Return [x, y] of the center of cell containing provided text 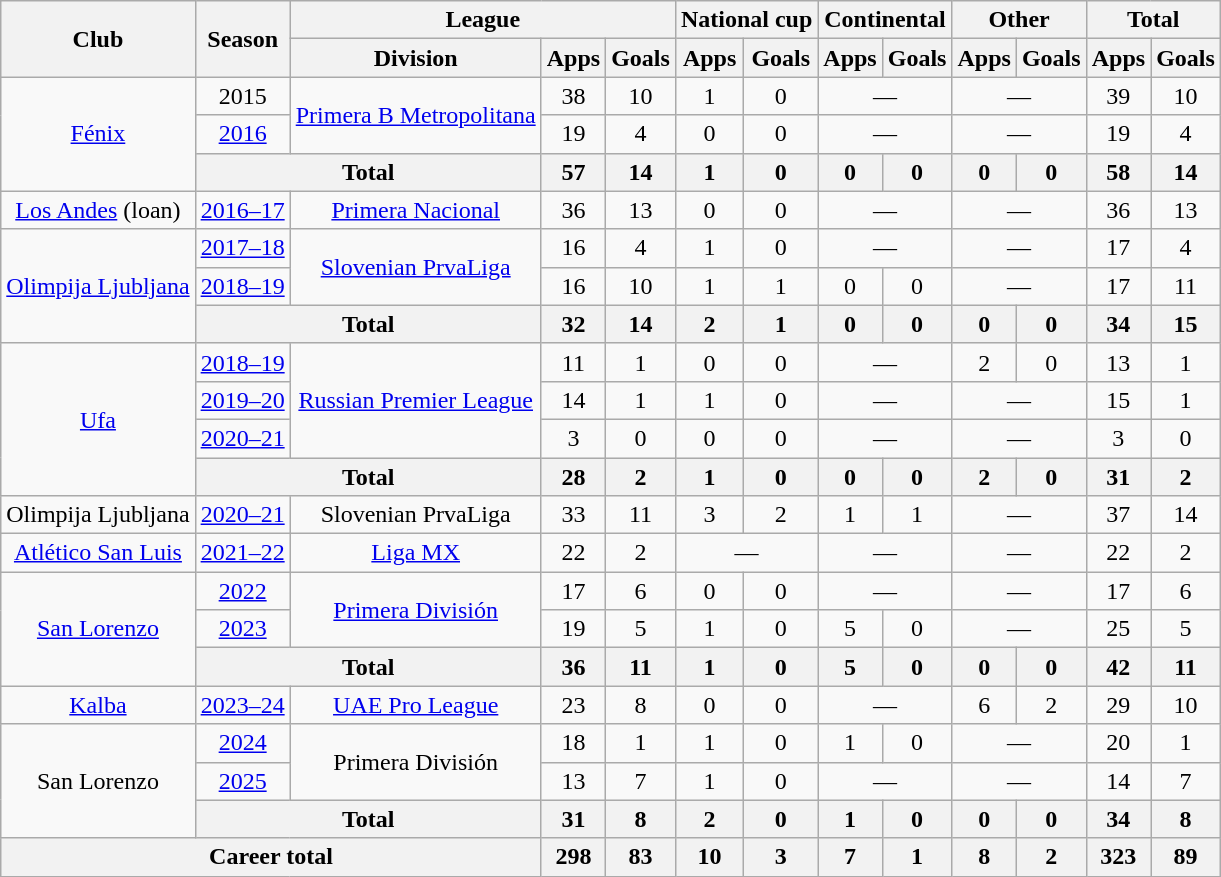
Continental [885, 20]
Primera B Metropolitana [416, 115]
89 [1186, 857]
National cup [746, 20]
23 [573, 705]
2023 [242, 629]
37 [1118, 515]
29 [1118, 705]
Career total [271, 857]
League [482, 20]
20 [1118, 743]
Season [242, 39]
33 [573, 515]
2023–24 [242, 705]
83 [641, 857]
2015 [242, 96]
58 [1118, 172]
Russian Premier League [416, 400]
32 [573, 324]
Other [1019, 20]
Kalba [98, 705]
2016–17 [242, 210]
39 [1118, 96]
Fénix [98, 134]
2021–22 [242, 553]
Primera Nacional [416, 210]
28 [573, 477]
18 [573, 743]
UAE Pro League [416, 705]
Los Andes (loan) [98, 210]
Liga MX [416, 553]
Ufa [98, 419]
2025 [242, 781]
57 [573, 172]
323 [1118, 857]
2022 [242, 591]
Atlético San Luis [98, 553]
25 [1118, 629]
42 [1118, 667]
Division [416, 58]
2024 [242, 743]
2016 [242, 134]
Club [98, 39]
2017–18 [242, 248]
298 [573, 857]
38 [573, 96]
2019–20 [242, 400]
